Provide the (X, Y) coordinate of the cell's center where the given text is located.  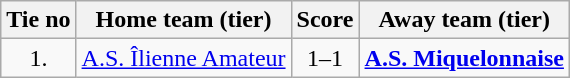
A.S. Îlienne Amateur (184, 58)
A.S. Miquelonnaise (464, 58)
1. (38, 58)
1–1 (325, 58)
Home team (tier) (184, 20)
Away team (tier) (464, 20)
Tie no (38, 20)
Score (325, 20)
